Capture the cell that displays the provided text and extract its (x, y) central coordinate. 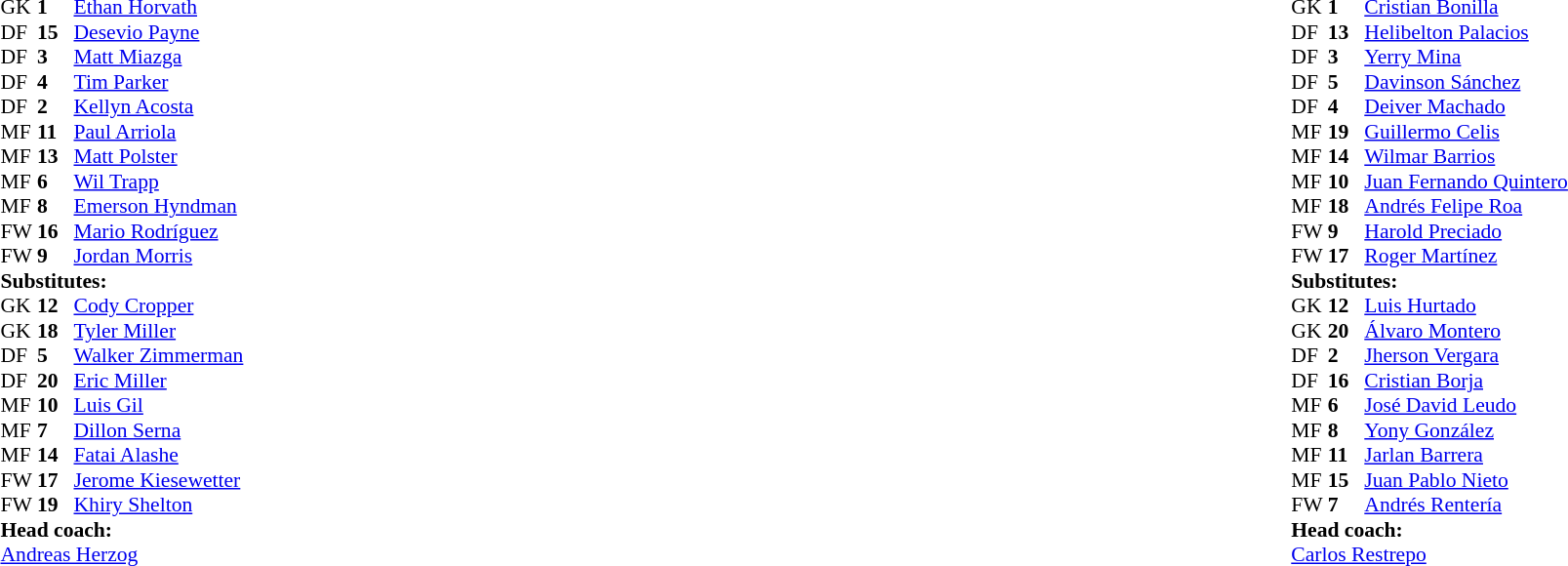
Juan Pablo Nieto (1466, 480)
Yony González (1466, 430)
Guillermo Celis (1466, 132)
Álvaro Montero (1466, 331)
Jordan Morris (159, 257)
Cristian Borja (1466, 381)
Davinson Sánchez (1466, 82)
Paul Arriola (159, 132)
Fatai Alashe (159, 456)
Tim Parker (159, 82)
Helibelton Palacios (1466, 32)
Jherson Vergara (1466, 356)
Tyler Miller (159, 331)
Juan Fernando Quintero (1466, 182)
Kellyn Acosta (159, 106)
Walker Zimmerman (159, 356)
Luis Hurtado (1466, 305)
Mario Rodríguez (159, 231)
Deiver Machado (1466, 106)
Yerry Mina (1466, 58)
Roger Martínez (1466, 257)
Jerome Kiesewetter (159, 480)
Matt Polster (159, 157)
Eric Miller (159, 381)
Jarlan Barrera (1466, 456)
Luis Gil (159, 405)
Harold Preciado (1466, 231)
Desevio Payne (159, 32)
José David Leudo (1466, 405)
Wil Trapp (159, 182)
Wilmar Barrios (1466, 157)
Andrés Rentería (1466, 505)
Khiry Shelton (159, 505)
Andrés Felipe Roa (1466, 206)
Emerson Hyndman (159, 206)
Cody Cropper (159, 305)
Dillon Serna (159, 430)
Matt Miazga (159, 58)
